For the text-containing cell, return its midpoint in [x, y] coordinate format. 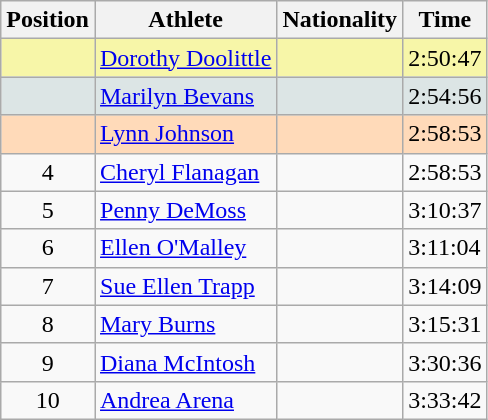
Nationality [340, 20]
3:30:36 [445, 362]
10 [48, 400]
Cheryl Flanagan [185, 172]
Position [48, 20]
Time [445, 20]
Sue Ellen Trapp [185, 286]
Marilyn Bevans [185, 96]
Athlete [185, 20]
7 [48, 286]
Andrea Arena [185, 400]
6 [48, 248]
2:54:56 [445, 96]
3:15:31 [445, 324]
3:33:42 [445, 400]
Lynn Johnson [185, 134]
9 [48, 362]
2:50:47 [445, 58]
Dorothy Doolittle [185, 58]
4 [48, 172]
3:11:04 [445, 248]
3:14:09 [445, 286]
Diana McIntosh [185, 362]
Penny DeMoss [185, 210]
5 [48, 210]
8 [48, 324]
Ellen O'Malley [185, 248]
Mary Burns [185, 324]
3:10:37 [445, 210]
